Extract the (x, y) coordinate from the center of the cell holding the provided text.  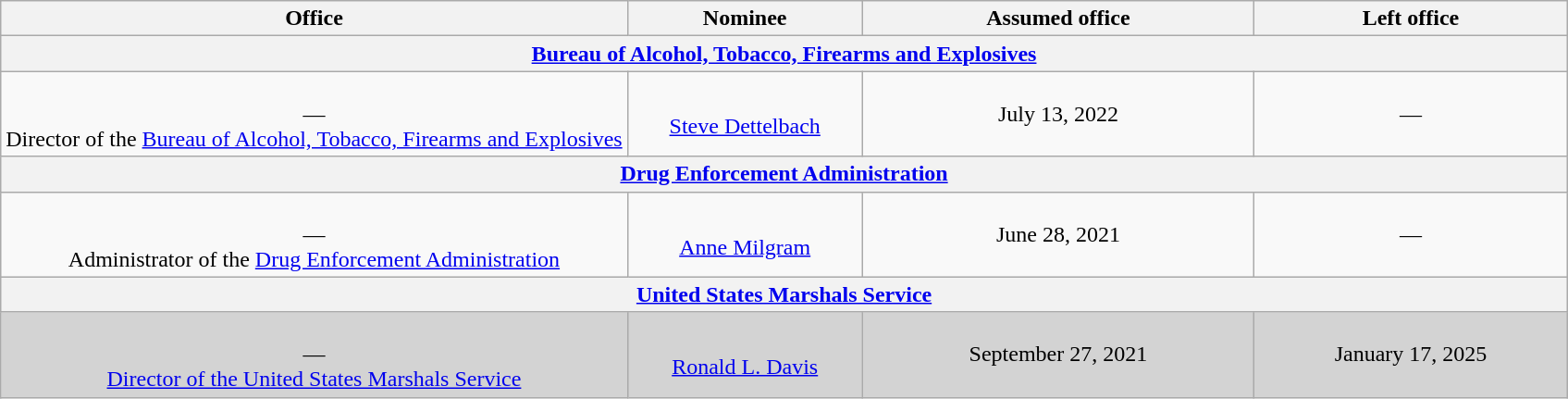
— Administrator of the Drug Enforcement Administration (315, 234)
Office (315, 19)
Ronald L. Davis (745, 355)
—Director of the United States Marshals Service (315, 355)
Nominee (745, 19)
—Director of the Bureau of Alcohol, Tobacco, Firearms and Explosives (315, 114)
Left office (1412, 19)
United States Marshals Service (784, 294)
Steve Dettelbach (745, 114)
Anne Milgram (745, 234)
Assumed office (1058, 19)
Drug Enforcement Administration (784, 174)
June 28, 2021 (1058, 234)
Bureau of Alcohol, Tobacco, Firearms and Explosives (784, 54)
July 13, 2022 (1058, 114)
September 27, 2021 (1058, 355)
January 17, 2025 (1412, 355)
